Provide the (X, Y) coordinate of the cell's center where the given text is located.  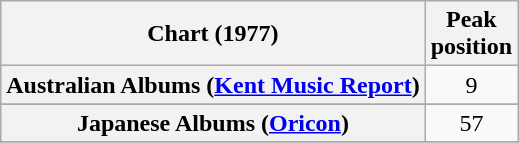
57 (471, 123)
Chart (1977) (213, 34)
Australian Albums (Kent Music Report) (213, 85)
Peak position (471, 34)
Japanese Albums (Oricon) (213, 123)
9 (471, 85)
